Determine the [x, y] coordinate at the center of the cell enclosing the given text.  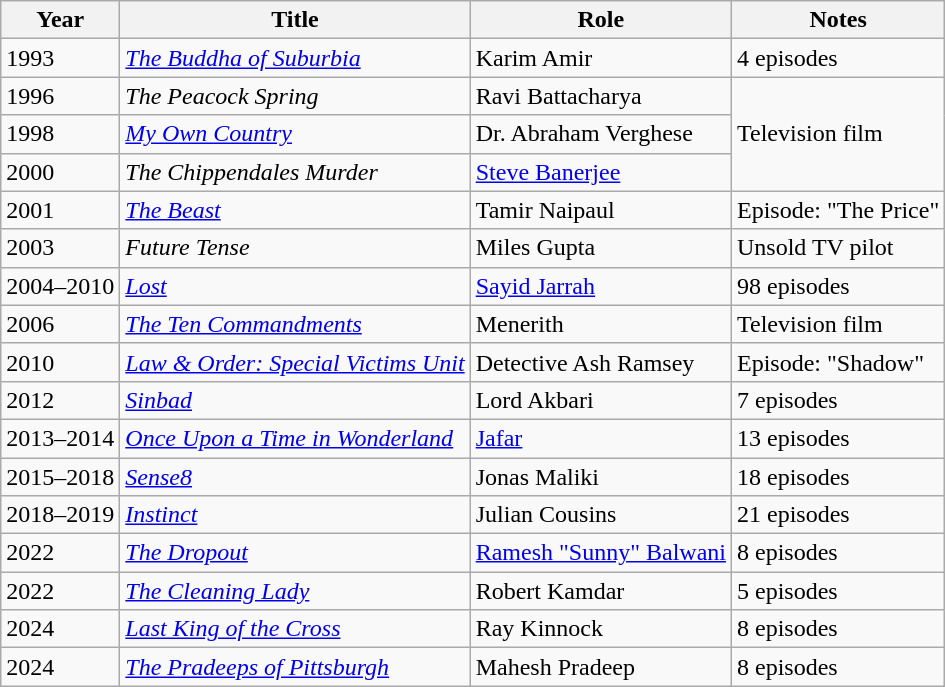
2010 [60, 362]
The Chippendales Murder [295, 172]
Dr. Abraham Verghese [600, 134]
Role [600, 20]
Title [295, 20]
Sinbad [295, 400]
Law & Order: Special Victims Unit [295, 362]
2003 [60, 248]
Last King of the Cross [295, 629]
The Pradeeps of Pittsburgh [295, 667]
1996 [60, 96]
2015–2018 [60, 477]
Lord Akbari [600, 400]
2006 [60, 324]
The Beast [295, 210]
The Peacock Spring [295, 96]
2013–2014 [60, 438]
Robert Kamdar [600, 591]
The Cleaning Lady [295, 591]
98 episodes [838, 286]
1993 [60, 58]
Instinct [295, 515]
Karim Amir [600, 58]
My Own Country [295, 134]
Steve Banerjee [600, 172]
Menerith [600, 324]
Unsold TV pilot [838, 248]
Miles Gupta [600, 248]
2004–2010 [60, 286]
The Dropout [295, 553]
The Ten Commandments [295, 324]
Lost [295, 286]
18 episodes [838, 477]
Sayid Jarrah [600, 286]
Once Upon a Time in Wonderland [295, 438]
Detective Ash Ramsey [600, 362]
Notes [838, 20]
2000 [60, 172]
Jonas Maliki [600, 477]
Ramesh "Sunny" Balwani [600, 553]
Episode: "The Price" [838, 210]
Tamir Naipaul [600, 210]
7 episodes [838, 400]
Mahesh Pradeep [600, 667]
5 episodes [838, 591]
Year [60, 20]
Julian Cousins [600, 515]
2012 [60, 400]
2018–2019 [60, 515]
Jafar [600, 438]
Future Tense [295, 248]
The Buddha of Suburbia [295, 58]
Episode: "Shadow" [838, 362]
4 episodes [838, 58]
Sense8 [295, 477]
Ravi Battacharya [600, 96]
2001 [60, 210]
13 episodes [838, 438]
1998 [60, 134]
21 episodes [838, 515]
Ray Kinnock [600, 629]
